For the text-containing cell, return its midpoint in [x, y] coordinate format. 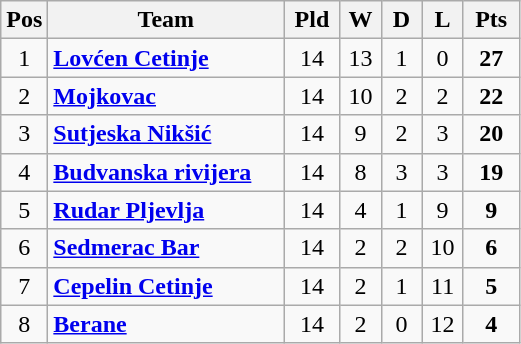
Pts [491, 20]
13 [360, 58]
D [402, 20]
W [360, 20]
Cepelin Cetinje [166, 286]
Mojkovac [166, 96]
22 [491, 96]
Berane [166, 324]
27 [491, 58]
Lovćen Cetinje [166, 58]
11 [442, 286]
L [442, 20]
Sedmerac Bar [166, 248]
20 [491, 134]
7 [24, 286]
Pld [312, 20]
Pos [24, 20]
12 [442, 324]
Rudar Pljevlja [166, 210]
Team [166, 20]
19 [491, 172]
Budvanska rivijera [166, 172]
Sutjeska Nikšić [166, 134]
